Determine the (x, y) coordinate at the center of the cell enclosing the given text.  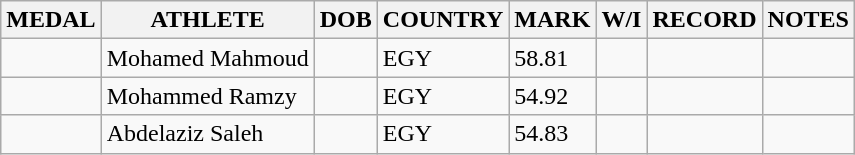
54.92 (552, 96)
W/I (622, 20)
RECORD (704, 20)
ATHLETE (208, 20)
COUNTRY (443, 20)
MARK (552, 20)
NOTES (808, 20)
Mohammed Ramzy (208, 96)
DOB (346, 20)
MEDAL (51, 20)
Mohamed Mahmoud (208, 58)
58.81 (552, 58)
Abdelaziz Saleh (208, 134)
54.83 (552, 134)
